Capture the cell that displays the provided text and extract its [X, Y] central coordinate. 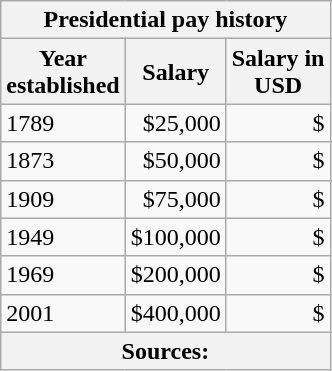
$100,000 [176, 237]
1969 [63, 275]
1909 [63, 199]
Salary [176, 72]
$75,000 [176, 199]
$50,000 [176, 161]
Presidential pay history [166, 20]
$400,000 [176, 313]
1949 [63, 237]
Yearestablished [63, 72]
Sources: [166, 351]
2001 [63, 313]
1873 [63, 161]
$25,000 [176, 123]
1789 [63, 123]
Salary in USD [278, 72]
$200,000 [176, 275]
